Find where the given text appears and provide that cell's center as [X, Y] coordinate. 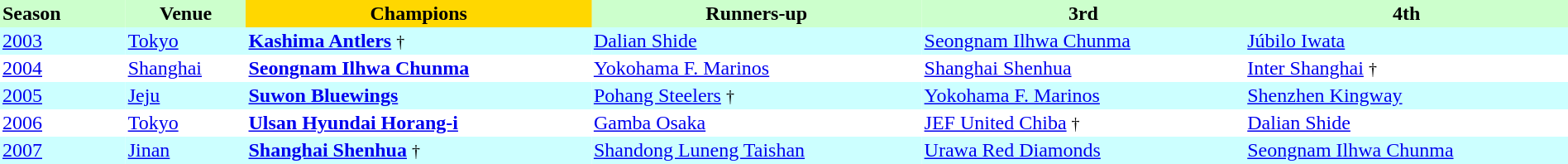
Champions [418, 13]
3rd [1083, 13]
Pohang Steelers † [757, 96]
Shanghai Shenhua † [418, 151]
Inter Shanghai † [1406, 68]
Jeju [186, 96]
Shanghai [186, 68]
Season [63, 13]
4th [1406, 13]
2005 [63, 96]
2006 [63, 123]
Júbilo Iwata [1406, 41]
Urawa Red Diamonds [1083, 151]
Gamba Osaka [757, 123]
Kashima Antlers † [418, 41]
Shandong Luneng Taishan [757, 151]
Shanghai Shenhua [1083, 68]
Suwon Bluewings [418, 96]
Jinan [186, 151]
2004 [63, 68]
Shenzhen Kingway [1406, 96]
Runners-up [757, 13]
Ulsan Hyundai Horang-i [418, 123]
2003 [63, 41]
2007 [63, 151]
Venue [186, 13]
JEF United Chiba † [1083, 123]
